Locate the cell with the specified text and output its [x, y] center coordinate. 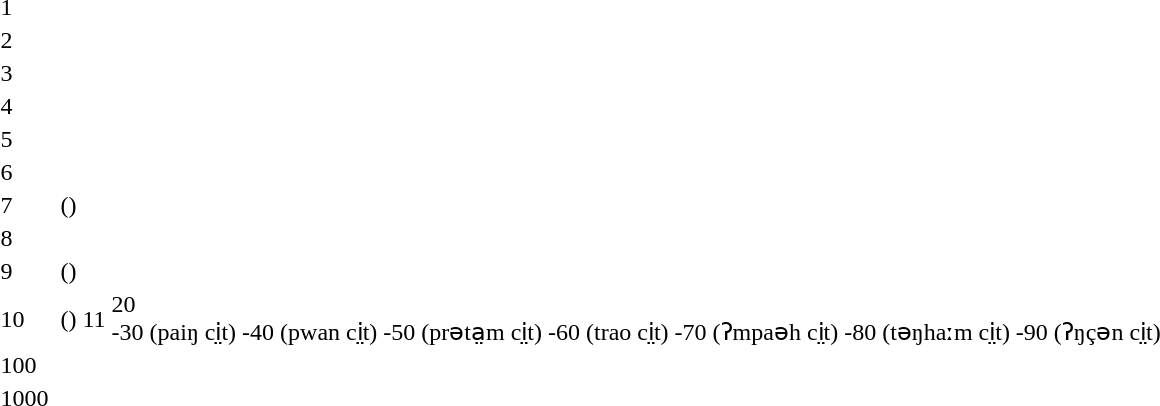
11 [94, 318]
